Detect which cell encompasses the target text, then output its (x, y) center coordinate. 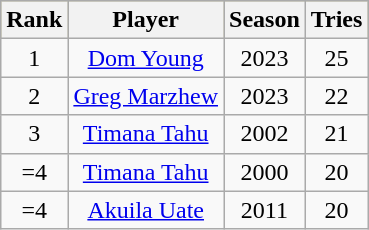
Greg Marzhew (146, 96)
2002 (265, 134)
25 (336, 58)
2000 (265, 172)
2011 (265, 210)
Dom Young (146, 58)
2 (34, 96)
Tries (336, 20)
22 (336, 96)
Player (146, 20)
Akuila Uate (146, 210)
3 (34, 134)
21 (336, 134)
Rank (34, 20)
Season (265, 20)
1 (34, 58)
